From the cell containing the given text, extract its center point as (X, Y) coordinate. 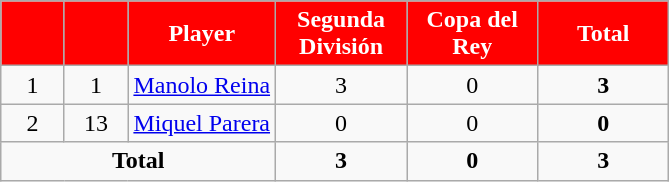
Miquel Parera (202, 123)
Manolo Reina (202, 85)
Player (202, 34)
2 (33, 123)
13 (96, 123)
Segunda División (342, 34)
Copa del Rey (472, 34)
